Scan for the cell matching the given text and deliver its (x, y) coordinate at center. 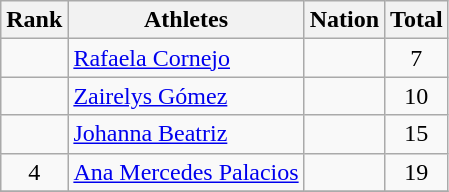
Total (417, 20)
Nation (344, 20)
Ana Mercedes Palacios (186, 172)
Zairelys Gómez (186, 96)
15 (417, 134)
Athletes (186, 20)
4 (34, 172)
Johanna Beatriz (186, 134)
Rafaela Cornejo (186, 58)
7 (417, 58)
19 (417, 172)
10 (417, 96)
Rank (34, 20)
